Scan for the cell matching the given text and deliver its [x, y] coordinate at center. 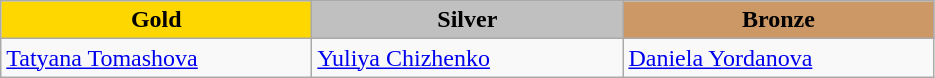
Silver [468, 20]
Daniela Yordanova [778, 58]
Yuliya Chizhenko [468, 58]
Bronze [778, 20]
Tatyana Tomashova [156, 58]
Gold [156, 20]
